Extract the [x, y] coordinate from the center of the cell holding the provided text.  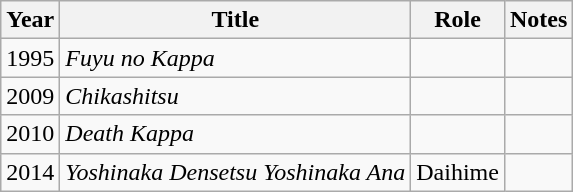
2014 [30, 172]
Chikashitsu [236, 96]
2009 [30, 96]
Notes [538, 20]
1995 [30, 58]
Title [236, 20]
Death Kappa [236, 134]
Daihime [458, 172]
Yoshinaka Densetsu Yoshinaka Ana [236, 172]
Role [458, 20]
2010 [30, 134]
Fuyu no Kappa [236, 58]
Year [30, 20]
